For the text-containing cell, return its midpoint in (X, Y) coordinate format. 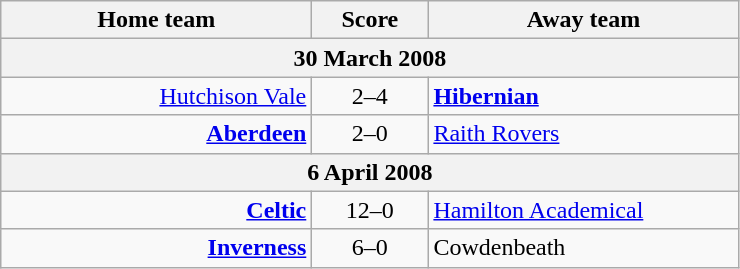
Score (370, 20)
30 March 2008 (370, 58)
2–0 (370, 134)
Raith Rovers (584, 134)
Hamilton Academical (584, 210)
Hutchison Vale (156, 96)
12–0 (370, 210)
Inverness (156, 248)
Hibernian (584, 96)
6 April 2008 (370, 172)
Home team (156, 20)
6–0 (370, 248)
Away team (584, 20)
Aberdeen (156, 134)
Cowdenbeath (584, 248)
2–4 (370, 96)
Celtic (156, 210)
